Find where the given text appears and provide that cell's center as (X, Y) coordinate. 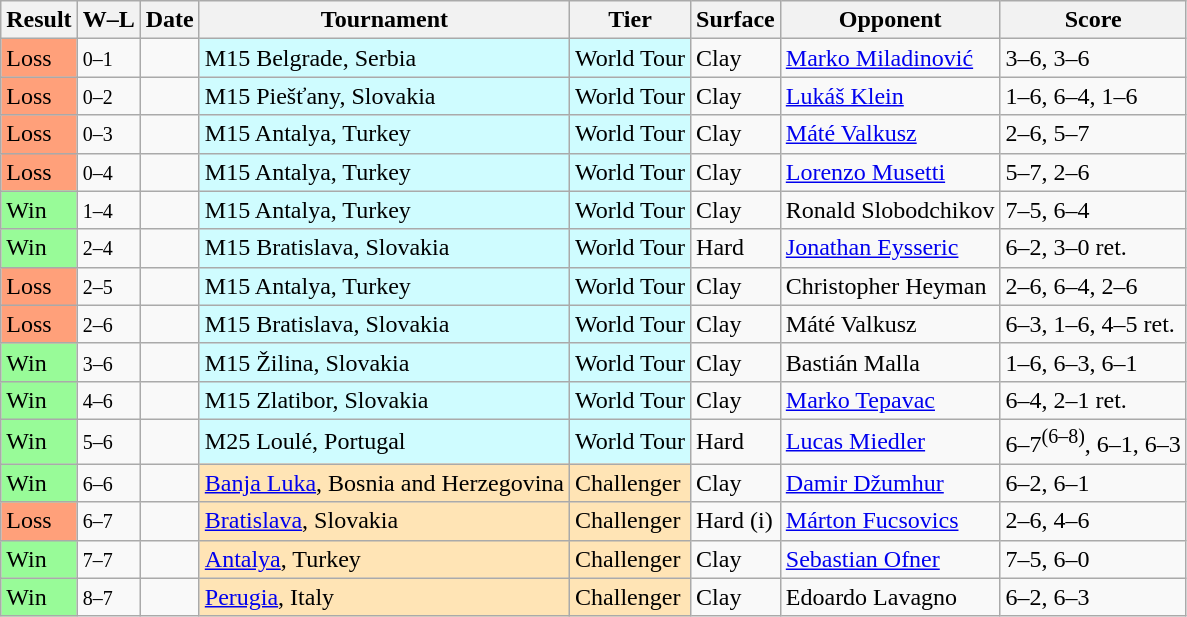
Surface (736, 20)
Bastián Malla (890, 362)
M15 Zlatibor, Slovakia (384, 400)
5–6 (108, 442)
6–2, 6–3 (1093, 597)
1–4 (108, 210)
5–7, 2–6 (1093, 172)
7–5, 6–0 (1093, 559)
Opponent (890, 20)
Marko Miladinović (890, 58)
1–6, 6–4, 1–6 (1093, 96)
M15 Žilina, Slovakia (384, 362)
6–6 (108, 483)
6–2, 3–0 ret. (1093, 248)
2–6 (108, 324)
6–7 (108, 521)
Tournament (384, 20)
M25 Loulé, Portugal (384, 442)
6–7(6–8), 6–1, 6–3 (1093, 442)
Perugia, Italy (384, 597)
0–3 (108, 134)
3–6 (108, 362)
7–5, 6–4 (1093, 210)
Ronald Slobodchikov (890, 210)
2–6, 5–7 (1093, 134)
Lukáš Klein (890, 96)
M15 Belgrade, Serbia (384, 58)
6–4, 2–1 ret. (1093, 400)
Date (170, 20)
Tier (630, 20)
Score (1093, 20)
Sebastian Ofner (890, 559)
Banja Luka, Bosnia and Herzegovina (384, 483)
Bratislava, Slovakia (384, 521)
Márton Fucsovics (890, 521)
6–2, 6–1 (1093, 483)
2–5 (108, 286)
2–4 (108, 248)
0–2 (108, 96)
Marko Tepavac (890, 400)
Christopher Heyman (890, 286)
4–6 (108, 400)
Antalya, Turkey (384, 559)
2–6, 4–6 (1093, 521)
7–7 (108, 559)
Edoardo Lavagno (890, 597)
3–6, 3–6 (1093, 58)
Lucas Miedler (890, 442)
8–7 (108, 597)
W–L (108, 20)
Damir Džumhur (890, 483)
Lorenzo Musetti (890, 172)
6–3, 1–6, 4–5 ret. (1093, 324)
0–1 (108, 58)
Hard (i) (736, 521)
0–4 (108, 172)
2–6, 6–4, 2–6 (1093, 286)
Jonathan Eysseric (890, 248)
Result (39, 20)
1–6, 6–3, 6–1 (1093, 362)
M15 Piešťany, Slovakia (384, 96)
